Return (x, y) of the center of cell containing provided text 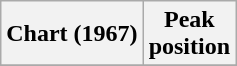
Peakposition (189, 34)
Chart (1967) (72, 34)
